Detect which cell encompasses the target text, then output its [X, Y] center coordinate. 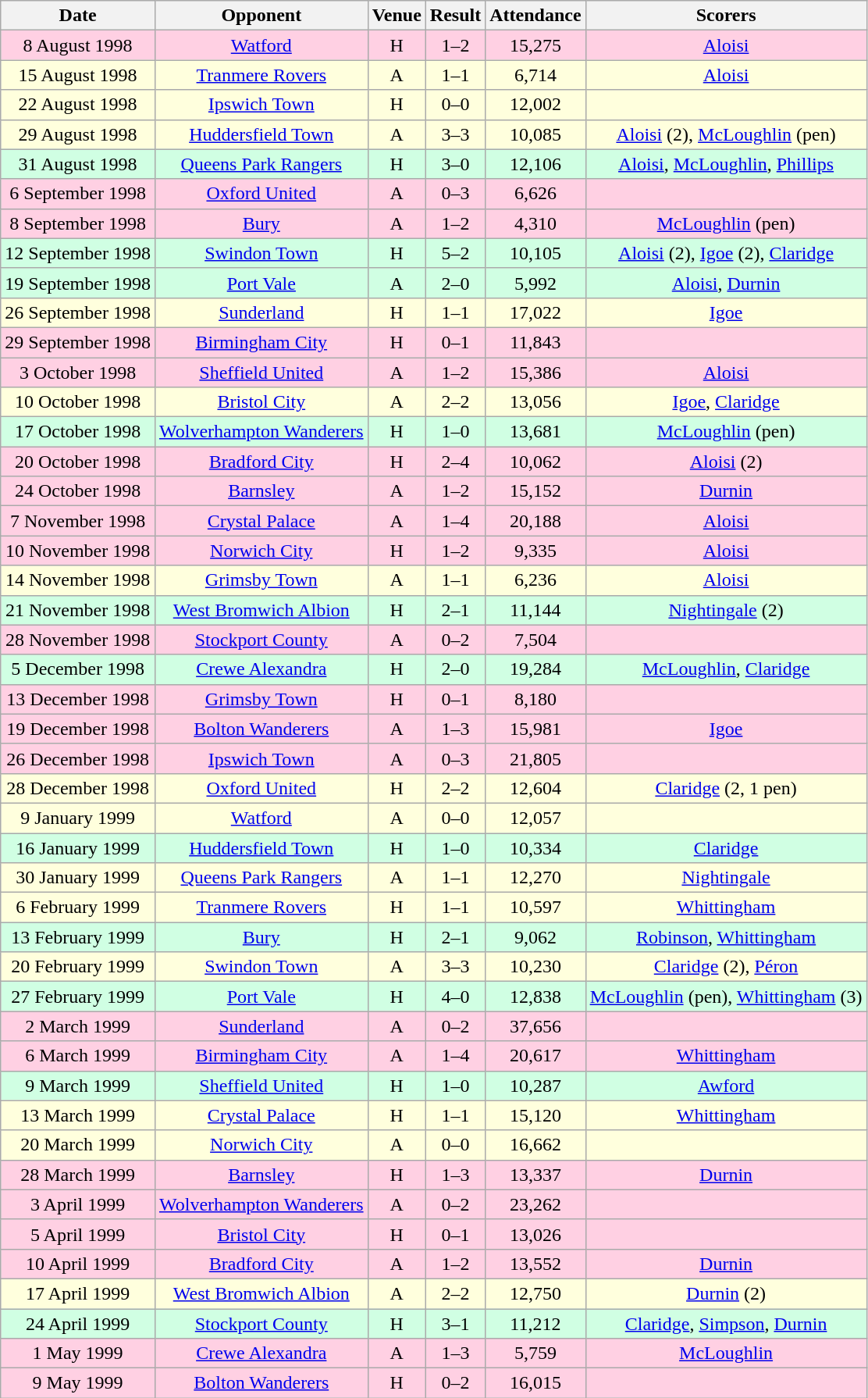
10 April 1999 [78, 1264]
13,681 [535, 432]
13,026 [535, 1234]
28 December 1998 [78, 788]
29 September 1998 [78, 342]
12 September 1998 [78, 253]
19,284 [535, 669]
Attendance [535, 16]
Awford [726, 1086]
16,662 [535, 1145]
McLoughlin [726, 1353]
13 February 1999 [78, 937]
13 March 1999 [78, 1115]
Aloisi (2) [726, 462]
3–1 [455, 1324]
31 August 1998 [78, 164]
19 December 1998 [78, 729]
8 August 1998 [78, 45]
12,838 [535, 997]
17,022 [535, 312]
30 January 1999 [78, 878]
26 September 1998 [78, 312]
Venue [397, 16]
Aloisi, McLoughlin, Phillips [726, 164]
7,504 [535, 640]
6,236 [535, 580]
Opponent [261, 16]
11,144 [535, 610]
15,386 [535, 373]
11,212 [535, 1324]
8 September 1998 [78, 223]
10,287 [535, 1086]
15,152 [535, 491]
28 March 1999 [78, 1175]
15,275 [535, 45]
26 December 1998 [78, 758]
Durnin (2) [726, 1293]
Igoe, Claridge [726, 402]
9 May 1999 [78, 1383]
9,062 [535, 937]
6,626 [535, 194]
21,805 [535, 758]
6 September 1998 [78, 194]
12,270 [535, 878]
16 January 1999 [78, 847]
24 October 1998 [78, 491]
12,750 [535, 1293]
15 August 1998 [78, 75]
1 May 1999 [78, 1353]
20,617 [535, 1056]
24 April 1999 [78, 1324]
21 November 1998 [78, 610]
5 December 1998 [78, 669]
6 March 1999 [78, 1056]
17 April 1999 [78, 1293]
3–0 [455, 164]
28 November 1998 [78, 640]
13,552 [535, 1264]
Claridge (2, 1 pen) [726, 788]
20,188 [535, 521]
6,714 [535, 75]
3 October 1998 [78, 373]
14 November 1998 [78, 580]
27 February 1999 [78, 997]
Aloisi, Durnin [726, 283]
15,981 [535, 729]
20 February 1999 [78, 967]
Result [455, 16]
Robinson, Whittingham [726, 937]
20 March 1999 [78, 1145]
9 March 1999 [78, 1086]
Aloisi (2), McLoughlin (pen) [726, 134]
McLoughlin (pen), Whittingham (3) [726, 997]
Claridge (2), Péron [726, 967]
10,105 [535, 253]
8,180 [535, 699]
13 December 1998 [78, 699]
12,604 [535, 788]
5–2 [455, 253]
22 August 1998 [78, 105]
10,230 [535, 967]
10 October 1998 [78, 402]
19 September 1998 [78, 283]
12,106 [535, 164]
10,085 [535, 134]
10,334 [535, 847]
5 April 1999 [78, 1234]
10,062 [535, 462]
2–4 [455, 462]
3 April 1999 [78, 1204]
Date [78, 16]
Nightingale [726, 878]
Claridge, Simpson, Durnin [726, 1324]
4,310 [535, 223]
Aloisi (2), Igoe (2), Claridge [726, 253]
9 January 1999 [78, 818]
12,002 [535, 105]
2 March 1999 [78, 1026]
13,056 [535, 402]
Scorers [726, 16]
10,597 [535, 908]
9,335 [535, 551]
7 November 1998 [78, 521]
6 February 1999 [78, 908]
23,262 [535, 1204]
Claridge [726, 847]
16,015 [535, 1383]
29 August 1998 [78, 134]
10 November 1998 [78, 551]
4–0 [455, 997]
37,656 [535, 1026]
20 October 1998 [78, 462]
17 October 1998 [78, 432]
Nightingale (2) [726, 610]
15,120 [535, 1115]
13,337 [535, 1175]
11,843 [535, 342]
5,759 [535, 1353]
McLoughlin, Claridge [726, 669]
5,992 [535, 283]
12,057 [535, 818]
